Search for the cell housing the specified text and yield its [x, y] center coordinate. 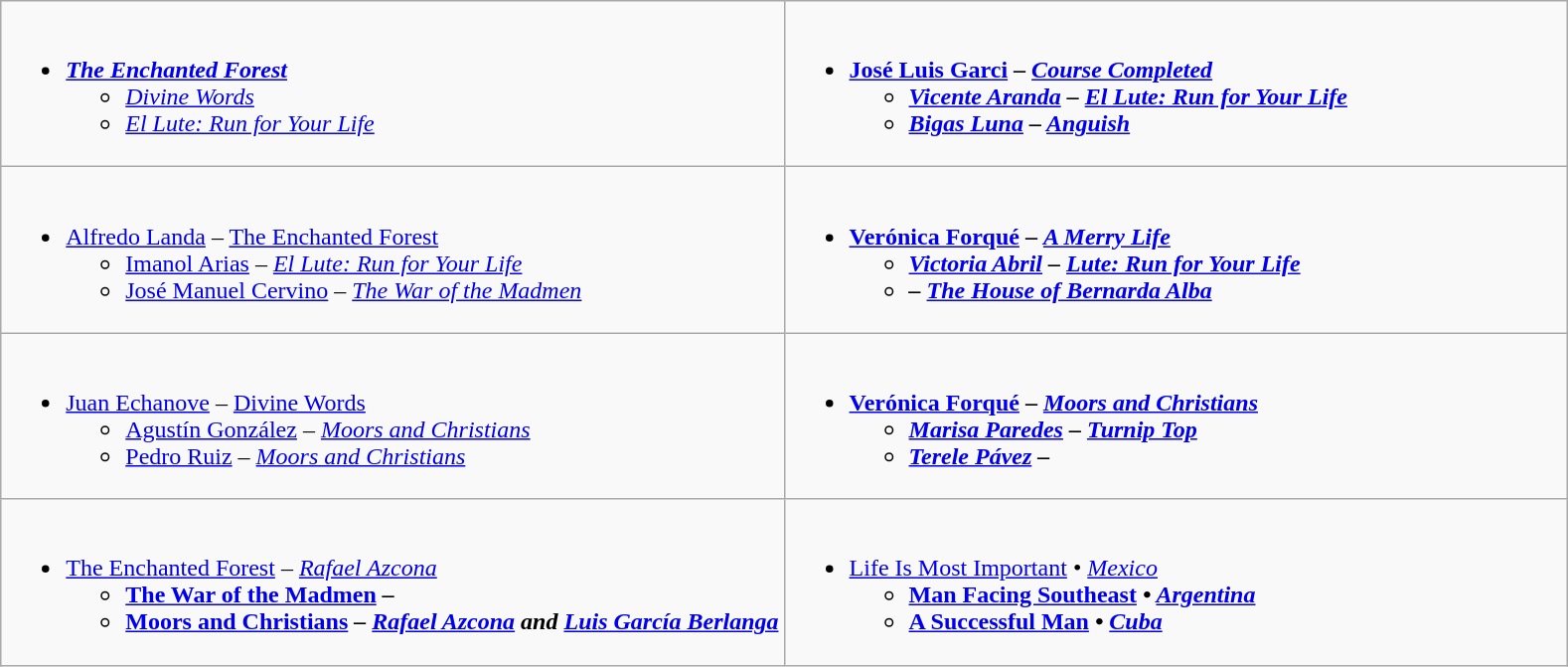
Life Is Most Important • Mexico Man Facing Southeast • ArgentinaA Successful Man • Cuba [1176, 583]
Verónica Forqué – Moors and ChristiansMarisa Paredes – Turnip TopTerele Pávez – [1176, 416]
Verónica Forqué – A Merry LifeVictoria Abril – Lute: Run for Your Life – The House of Bernarda Alba [1176, 250]
The Enchanted Forest – Rafael Azcona The War of the Madmen – Moors and Christians – Rafael Azcona and Luis García Berlanga [392, 583]
José Luis Garci – Course CompletedVicente Aranda – El Lute: Run for Your LifeBigas Luna – Anguish [1176, 83]
Juan Echanove – Divine WordsAgustín González – Moors and ChristiansPedro Ruiz – Moors and Christians [392, 416]
Alfredo Landa – The Enchanted ForestImanol Arias – El Lute: Run for Your LifeJosé Manuel Cervino – The War of the Madmen [392, 250]
The Enchanted Forest Divine WordsEl Lute: Run for Your Life [392, 83]
